Return (x, y) of the center of cell containing provided text 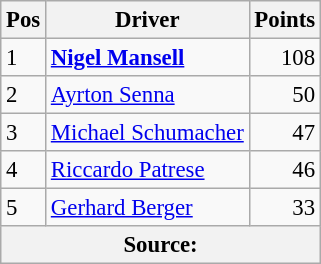
Riccardo Patrese (148, 170)
Ayrton Senna (148, 95)
Points (284, 20)
108 (284, 58)
Driver (148, 20)
Source: (161, 245)
1 (24, 58)
2 (24, 95)
5 (24, 208)
Michael Schumacher (148, 133)
4 (24, 170)
50 (284, 95)
3 (24, 133)
46 (284, 170)
47 (284, 133)
33 (284, 208)
Gerhard Berger (148, 208)
Nigel Mansell (148, 58)
Pos (24, 20)
